Detect which cell encompasses the target text, then output its [x, y] center coordinate. 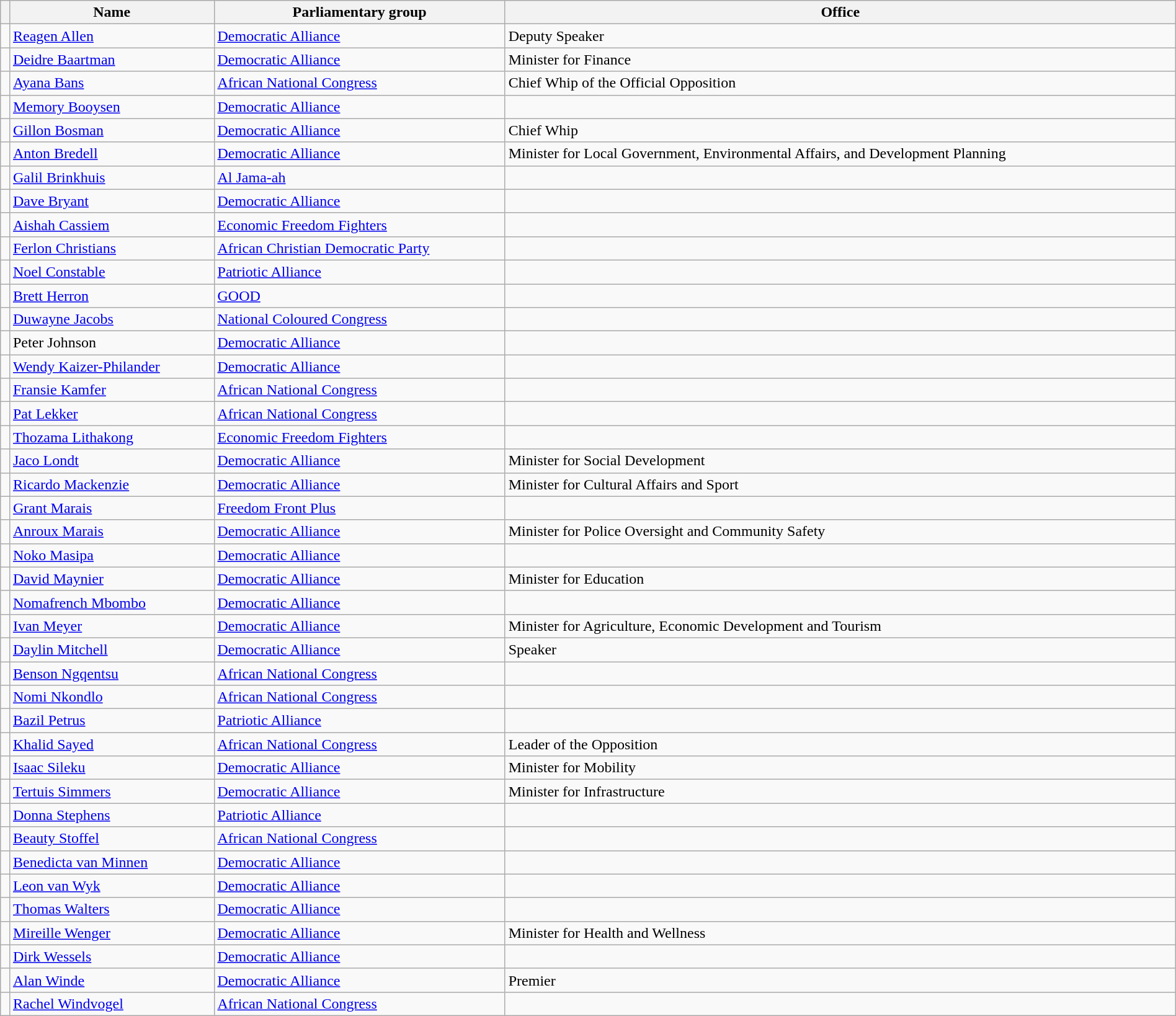
Ivan Meyer [112, 626]
Nomi Nkondlo [112, 697]
Dave Bryant [112, 201]
Benson Ngqentsu [112, 673]
Minister for Police Oversight and Community Safety [840, 532]
Parliamentary group [360, 12]
Noel Constable [112, 272]
Minister for Cultural Affairs and Sport [840, 484]
Ferlon Christians [112, 248]
Memory Booysen [112, 107]
Khalid Sayed [112, 744]
Minister for Infrastructure [840, 791]
Deputy Speaker [840, 36]
Brett Herron [112, 296]
Pat Lekker [112, 414]
Minister for Local Government, Environmental Affairs, and Development Planning [840, 154]
Ricardo Mackenzie [112, 484]
Jaco Londt [112, 461]
Wendy Kaizer-Philander [112, 367]
GOOD [360, 296]
Minister for Agriculture, Economic Development and Tourism [840, 626]
Thomas Walters [112, 909]
Minister for Finance [840, 60]
Deidre Baartman [112, 60]
Alan Winde [112, 980]
Aishah Cassiem [112, 225]
Fransie Kamfer [112, 390]
Thozama Lithakong [112, 437]
Freedom Front Plus [360, 508]
Duwayne Jacobs [112, 319]
Name [112, 12]
Office [840, 12]
Speaker [840, 649]
Gillon Bosman [112, 130]
Minister for Education [840, 579]
Reagen Allen [112, 36]
Ayana Bans [112, 83]
Grant Marais [112, 508]
Beauty Stoffel [112, 839]
Galil Brinkhuis [112, 177]
Rachel Windvogel [112, 1004]
Nomafrench Mbombo [112, 602]
National Coloured Congress [360, 319]
Leon van Wyk [112, 886]
Minister for Mobility [840, 768]
Al Jama-ah [360, 177]
Daylin Mitchell [112, 649]
Minister for Health and Wellness [840, 933]
Premier [840, 980]
Peter Johnson [112, 343]
Tertuis Simmers [112, 791]
David Maynier [112, 579]
African Christian Democratic Party [360, 248]
Minister for Social Development [840, 461]
Mireille Wenger [112, 933]
Anton Bredell [112, 154]
Chief Whip [840, 130]
Noko Masipa [112, 555]
Anroux Marais [112, 532]
Donna Stephens [112, 815]
Leader of the Opposition [840, 744]
Chief Whip of the Official Opposition [840, 83]
Dirk Wessels [112, 956]
Bazil Petrus [112, 721]
Benedicta van Minnen [112, 862]
Isaac Sileku [112, 768]
